Extract the (X, Y) coordinate from the center of the cell holding the provided text.  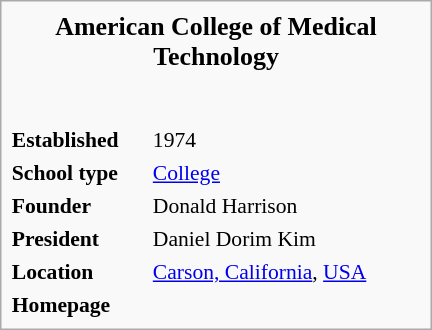
Carson, California, USA (286, 271)
American College of Medical Technology (216, 42)
Established (78, 139)
Donald Harrison (286, 205)
Founder (78, 205)
1974 (286, 139)
Homepage (78, 304)
Location (78, 271)
School type (78, 172)
College (286, 172)
Daniel Dorim Kim (286, 238)
President (78, 238)
